Identify which cell holds the provided text, then report its (x, y) central coordinate. 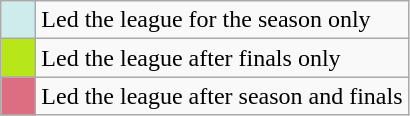
Led the league after season and finals (222, 96)
Led the league for the season only (222, 20)
Led the league after finals only (222, 58)
